Scan for the cell matching the given text and deliver its [X, Y] coordinate at center. 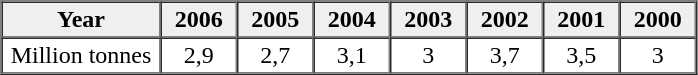
2005 [275, 20]
2002 [504, 20]
2006 [198, 20]
3,5 [581, 56]
3,1 [352, 56]
2001 [581, 20]
2000 [658, 20]
2004 [352, 20]
Year [82, 20]
2,9 [198, 56]
2003 [428, 20]
Million tonnes [82, 56]
2,7 [275, 56]
3,7 [504, 56]
